Output the [X, Y] coordinate of the center of the cell containing the given text.  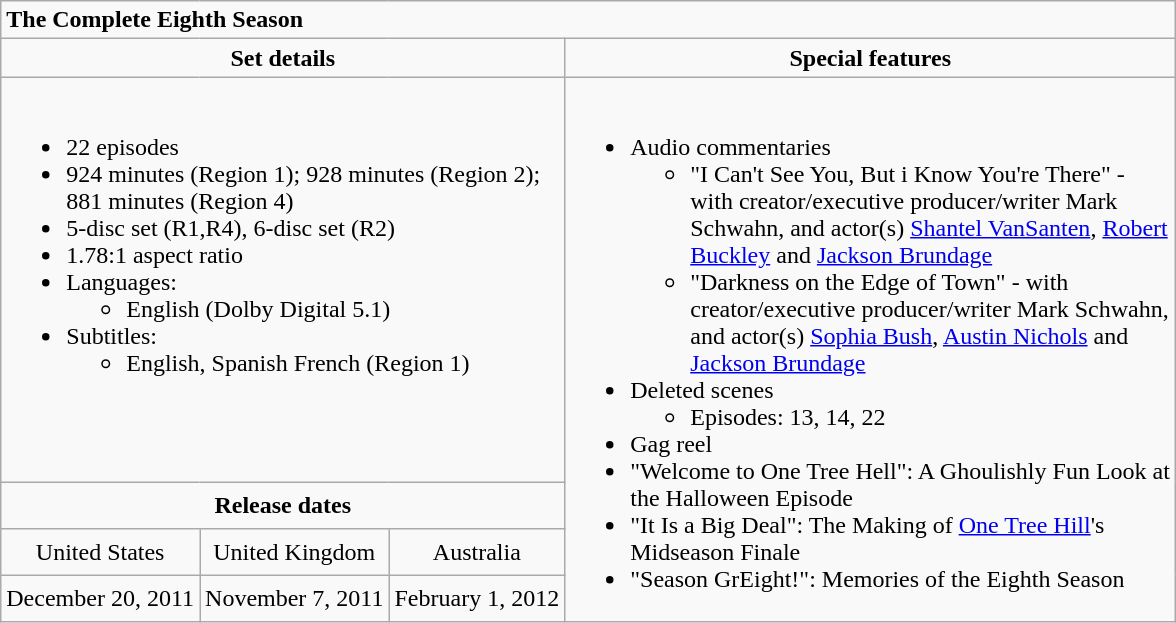
Australia [477, 552]
United Kingdom [294, 552]
United States [100, 552]
The Complete Eighth Season [588, 20]
November 7, 2011 [294, 598]
December 20, 2011 [100, 598]
Set details [283, 58]
February 1, 2012 [477, 598]
Special features [870, 58]
Release dates [283, 506]
